Return (x, y) of the center of cell containing provided text 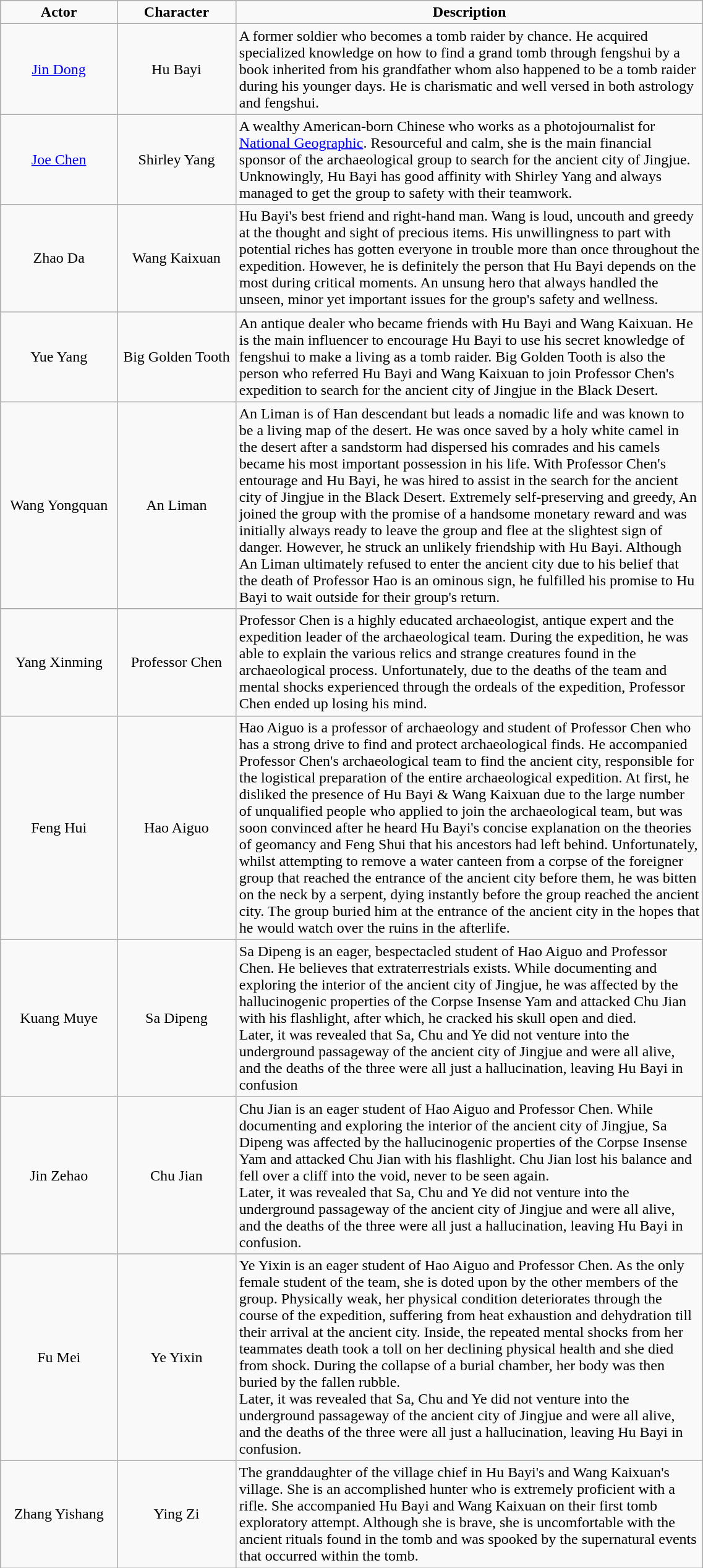
Zhao Da (59, 258)
Kuang Muye (59, 1018)
Hu Bayi (177, 69)
Yang Xinming (59, 663)
Wang Yongquan (59, 506)
An Liman (177, 506)
Professor Chen (177, 663)
Wang Kaixuan (177, 258)
Jin Dong (59, 69)
Ying Zi (177, 1514)
Description (469, 12)
Actor (59, 12)
Sa Dipeng (177, 1018)
Jin Zehao (59, 1175)
Fu Mei (59, 1357)
Character (177, 12)
Feng Hui (59, 828)
Zhang Yishang (59, 1514)
Yue Yang (59, 357)
Chu Jian (177, 1175)
Joe Chen (59, 159)
Shirley Yang (177, 159)
Hao Aiguo (177, 828)
Ye Yixin (177, 1357)
Big Golden Tooth (177, 357)
